Output the [x, y] coordinate of the center of the cell containing the given text.  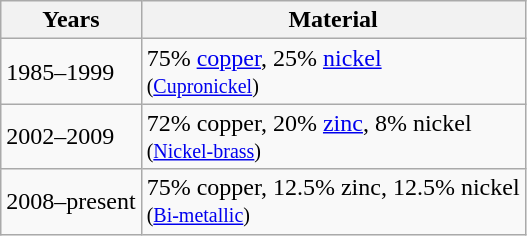
1985–1999 [71, 72]
75% copper, 25% nickel(Cupronickel) [333, 72]
2002–2009 [71, 136]
Material [333, 20]
Years [71, 20]
72% copper, 20% zinc, 8% nickel(Nickel-brass) [333, 136]
2008–present [71, 202]
75% copper, 12.5% zinc, 12.5% nickel(Bi-metallic) [333, 202]
